Pinpoint the cell where the given text exists, returning its (x, y) midpoint coordinate. 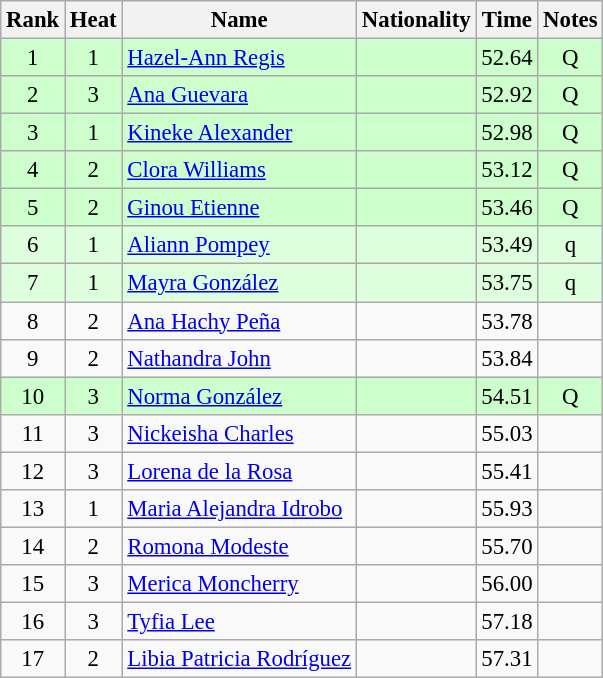
57.18 (507, 621)
13 (33, 509)
Heat (94, 20)
10 (33, 396)
53.49 (507, 245)
54.51 (507, 396)
55.70 (507, 546)
52.98 (507, 133)
Nickeisha Charles (240, 433)
Kineke Alexander (240, 133)
52.64 (507, 58)
52.92 (507, 95)
55.03 (507, 433)
6 (33, 245)
14 (33, 546)
7 (33, 283)
56.00 (507, 584)
Ana Guevara (240, 95)
17 (33, 659)
Nathandra John (240, 358)
5 (33, 208)
Romona Modeste (240, 546)
Merica Moncherry (240, 584)
4 (33, 170)
53.75 (507, 283)
Name (240, 20)
53.46 (507, 208)
53.84 (507, 358)
Norma González (240, 396)
Nationality (416, 20)
Clora Williams (240, 170)
Maria Alejandra Idrobo (240, 509)
55.93 (507, 509)
Ginou Etienne (240, 208)
Mayra González (240, 283)
12 (33, 471)
Rank (33, 20)
55.41 (507, 471)
53.78 (507, 321)
Libia Patricia Rodríguez (240, 659)
Ana Hachy Peña (240, 321)
Aliann Pompey (240, 245)
Time (507, 20)
15 (33, 584)
Hazel-Ann Regis (240, 58)
8 (33, 321)
Tyfia Lee (240, 621)
9 (33, 358)
16 (33, 621)
57.31 (507, 659)
11 (33, 433)
Lorena de la Rosa (240, 471)
Notes (570, 20)
53.12 (507, 170)
